Capture the cell that displays the provided text and extract its (X, Y) central coordinate. 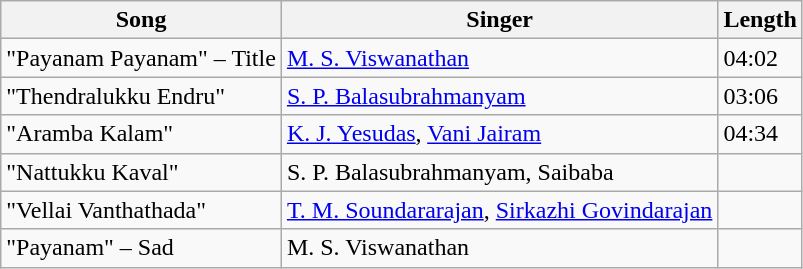
T. M. Soundararajan, Sirkazhi Govindarajan (499, 210)
"Thendralukku Endru" (142, 96)
S. P. Balasubrahmanyam (499, 96)
04:34 (760, 134)
"Aramba Kalam" (142, 134)
Song (142, 20)
S. P. Balasubrahmanyam, Saibaba (499, 172)
"Vellai Vanthathada" (142, 210)
"Nattukku Kaval" (142, 172)
Singer (499, 20)
"Payanam Payanam" – Title (142, 58)
"Payanam" – Sad (142, 248)
Length (760, 20)
03:06 (760, 96)
K. J. Yesudas, Vani Jairam (499, 134)
04:02 (760, 58)
